For the text-containing cell, return its midpoint in [X, Y] coordinate format. 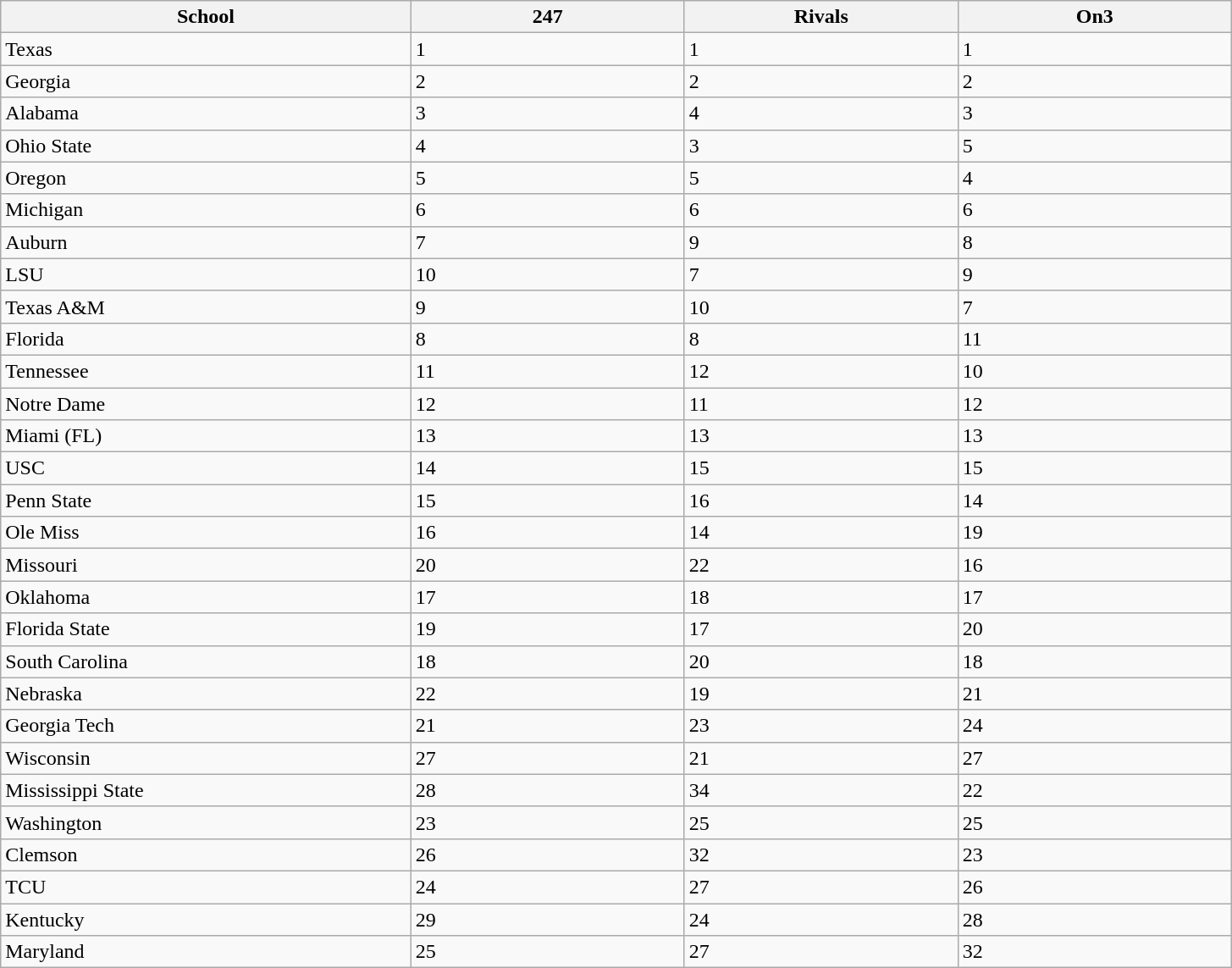
Notre Dame [206, 404]
Texas A&M [206, 307]
Florida [206, 339]
Nebraska [206, 694]
Tennessee [206, 371]
Oklahoma [206, 597]
Florida State [206, 629]
Washington [206, 822]
Missouri [206, 565]
School [206, 17]
Michigan [206, 210]
USC [206, 468]
Georgia [206, 81]
Ole Miss [206, 533]
Clemson [206, 855]
Penn State [206, 501]
Georgia Tech [206, 726]
29 [547, 919]
Kentucky [206, 919]
South Carolina [206, 661]
Auburn [206, 242]
LSU [206, 274]
Rivals [821, 17]
34 [821, 790]
Miami (FL) [206, 436]
Ohio State [206, 146]
Maryland [206, 952]
247 [547, 17]
Oregon [206, 178]
Alabama [206, 113]
TCU [206, 887]
Texas [206, 49]
Wisconsin [206, 758]
On3 [1094, 17]
Mississippi State [206, 790]
